Search for the cell housing the specified text and yield its (x, y) center coordinate. 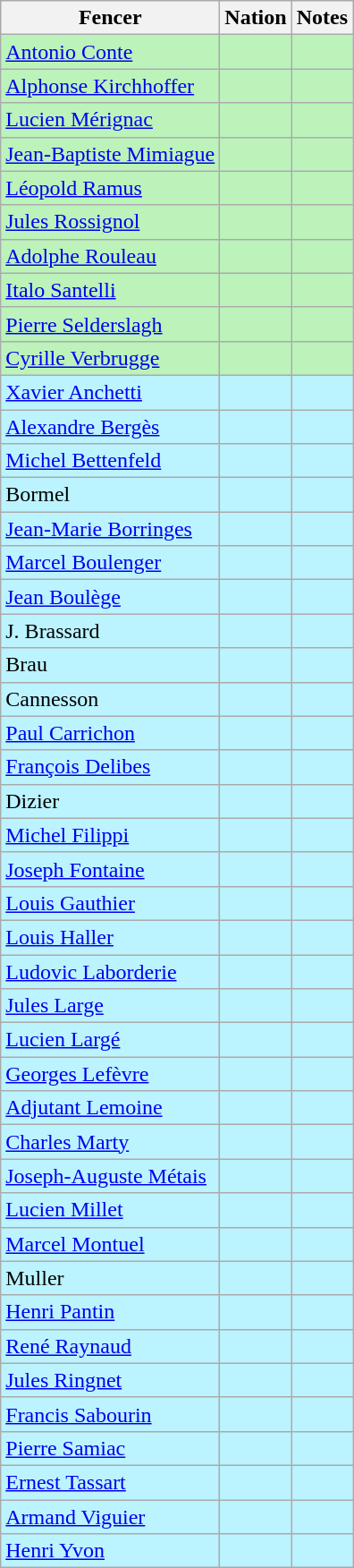
Georges Lefèvre (111, 1074)
Dizier (111, 801)
Ludovic Laborderie (111, 971)
Jules Large (111, 1006)
Brau (111, 665)
Cyrille Verbrugge (111, 358)
Cannesson (111, 699)
Jean Boulège (111, 597)
René Raynaud (111, 1346)
Jean-Baptiste Mimiague (111, 154)
Francis Sabourin (111, 1414)
J. Brassard (111, 631)
Joseph Fontaine (111, 869)
Louis Gauthier (111, 903)
Léopold Ramus (111, 188)
Henri Yvon (111, 1551)
Joseph-Auguste Métais (111, 1176)
Jules Rossignol (111, 222)
Ernest Tassart (111, 1482)
Lucien Millet (111, 1210)
Lucien Largé (111, 1040)
Henri Pantin (111, 1312)
Xavier Anchetti (111, 392)
Armand Viguier (111, 1517)
Louis Haller (111, 937)
François Delibes (111, 767)
Alexandre Bergès (111, 427)
Lucien Mérignac (111, 120)
Pierre Selderslagh (111, 324)
Adjutant Lemoine (111, 1108)
Michel Bettenfeld (111, 461)
Paul Carrichon (111, 733)
Fencer (111, 18)
Marcel Boulenger (111, 563)
Italo Santelli (111, 290)
Jules Ringnet (111, 1380)
Muller (111, 1278)
Bormel (111, 495)
Adolphe Rouleau (111, 256)
Jean-Marie Borringes (111, 529)
Marcel Montuel (111, 1244)
Pierre Samiac (111, 1448)
Michel Filippi (111, 835)
Alphonse Kirchhoffer (111, 86)
Notes (322, 18)
Antonio Conte (111, 52)
Charles Marty (111, 1142)
Nation (256, 18)
